Provide the [X, Y] coordinate of the cell's center where the given text is located.  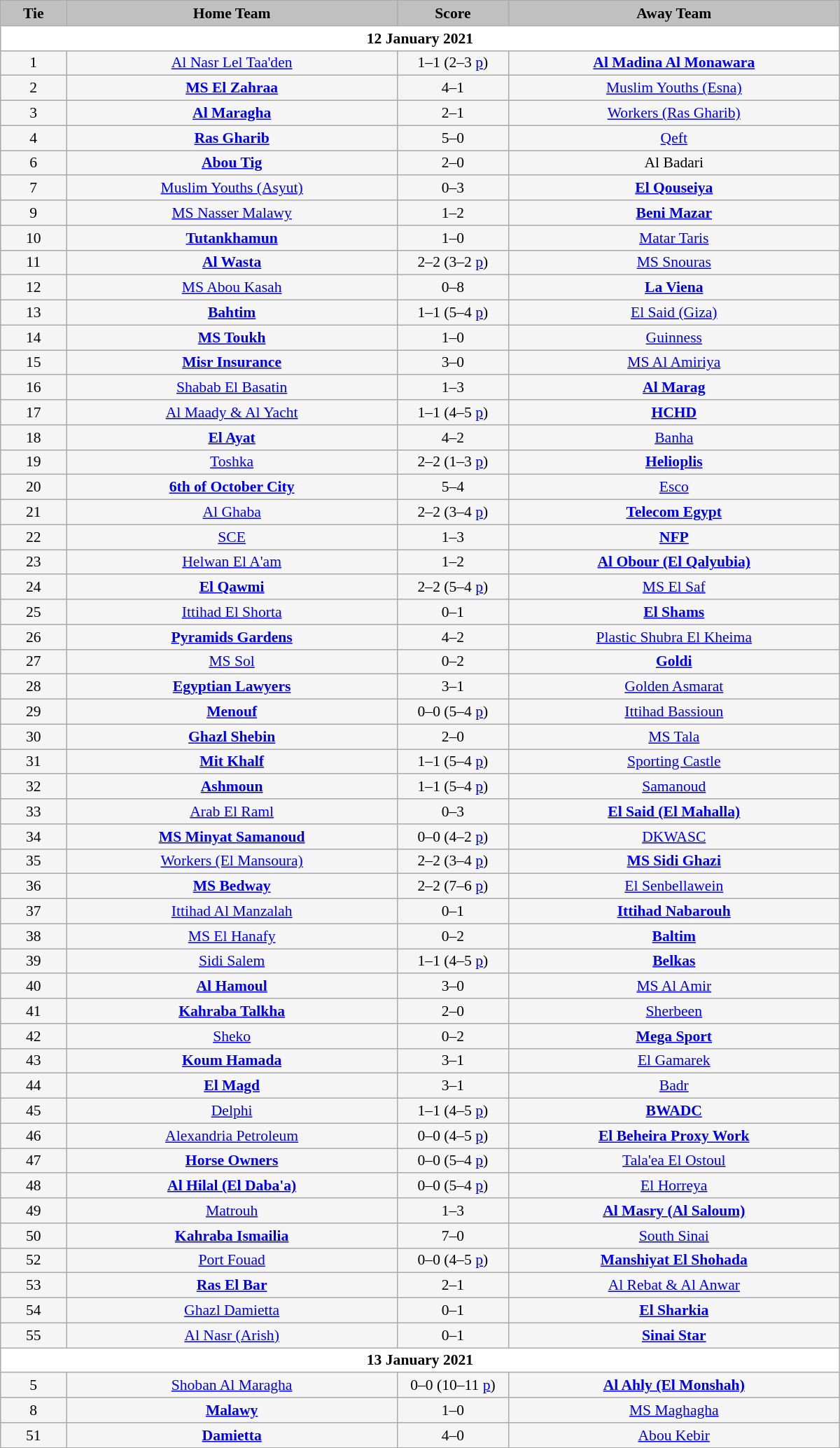
Delphi [232, 1111]
18 [34, 438]
Manshiyat El Shohada [673, 1260]
2–2 (7–6 p) [454, 886]
28 [34, 687]
MS Bedway [232, 886]
Al Rebat & Al Anwar [673, 1286]
6th of October City [232, 487]
Ittihad Nabarouh [673, 912]
40 [34, 987]
El Sharkia [673, 1311]
16 [34, 388]
20 [34, 487]
Shabab El Basatin [232, 388]
25 [34, 612]
Misr Insurance [232, 363]
Al Madina Al Monawara [673, 63]
12 January 2021 [420, 39]
31 [34, 762]
Al Hilal (El Daba'a) [232, 1186]
MS Snouras [673, 263]
Muslim Youths (Esna) [673, 88]
Ghazl Damietta [232, 1311]
Ashmoun [232, 787]
MS Minyat Samanoud [232, 837]
Egyptian Lawyers [232, 687]
17 [34, 412]
7–0 [454, 1236]
Shoban Al Maragha [232, 1386]
Al Nasr (Arish) [232, 1335]
Sheko [232, 1036]
Tala'ea El Ostoul [673, 1161]
MS Maghagha [673, 1410]
Horse Owners [232, 1161]
55 [34, 1335]
Beni Mazar [673, 213]
MS Sidi Ghazi [673, 861]
39 [34, 961]
Samanoud [673, 787]
5–0 [454, 138]
5 [34, 1386]
Badr [673, 1086]
Guinness [673, 337]
2–2 (3–2 p) [454, 263]
2–2 (5–4 p) [454, 587]
Workers (Ras Gharib) [673, 113]
54 [34, 1311]
50 [34, 1236]
Ras El Bar [232, 1286]
4–0 [454, 1435]
Workers (El Mansoura) [232, 861]
Ittihad Bassioun [673, 712]
MS El Zahraa [232, 88]
El Said (El Mahalla) [673, 812]
Port Fouad [232, 1260]
Abou Tig [232, 163]
MS Abou Kasah [232, 288]
32 [34, 787]
52 [34, 1260]
Goldi [673, 662]
Al Wasta [232, 263]
SCE [232, 537]
0–0 (10–11 p) [454, 1386]
30 [34, 737]
Golden Asmarat [673, 687]
Al Ghaba [232, 513]
53 [34, 1286]
Sinai Star [673, 1335]
El Horreya [673, 1186]
El Gamarek [673, 1061]
13 January 2021 [420, 1360]
4–1 [454, 88]
Ras Gharib [232, 138]
Bahtim [232, 313]
Al Maady & Al Yacht [232, 412]
48 [34, 1186]
Mit Khalf [232, 762]
Plastic Shubra El Kheima [673, 637]
Koum Hamada [232, 1061]
Matrouh [232, 1211]
47 [34, 1161]
36 [34, 886]
7 [34, 188]
El Senbellawein [673, 886]
Al Nasr Lel Taa'den [232, 63]
Al Masry (Al Saloum) [673, 1211]
8 [34, 1410]
0–0 (4–2 p) [454, 837]
24 [34, 587]
Arab El Raml [232, 812]
Pyramids Gardens [232, 637]
Ittihad Al Manzalah [232, 912]
51 [34, 1435]
19 [34, 462]
Esco [673, 487]
5–4 [454, 487]
El Beheira Proxy Work [673, 1136]
Kahraba Ismailia [232, 1236]
Mega Sport [673, 1036]
27 [34, 662]
BWADC [673, 1111]
El Shams [673, 612]
4 [34, 138]
Alexandria Petroleum [232, 1136]
23 [34, 562]
11 [34, 263]
22 [34, 537]
Home Team [232, 13]
6 [34, 163]
13 [34, 313]
1–1 (2–3 p) [454, 63]
DKWASC [673, 837]
44 [34, 1086]
41 [34, 1011]
Ittihad El Shorta [232, 612]
Helwan El A'am [232, 562]
10 [34, 238]
Al Marag [673, 388]
South Sinai [673, 1236]
El Qouseiya [673, 188]
El Said (Giza) [673, 313]
Telecom Egypt [673, 513]
NFP [673, 537]
Matar Taris [673, 238]
Al Ahly (El Monshah) [673, 1386]
El Ayat [232, 438]
Al Hamoul [232, 987]
Al Maragha [232, 113]
3 [34, 113]
HCHD [673, 412]
El Qawmi [232, 587]
Tie [34, 13]
35 [34, 861]
Kahraba Talkha [232, 1011]
46 [34, 1136]
Helioplis [673, 462]
Away Team [673, 13]
Malawy [232, 1410]
MS El Saf [673, 587]
MS Al Amir [673, 987]
1 [34, 63]
MS Nasser Malawy [232, 213]
Toshka [232, 462]
2 [34, 88]
42 [34, 1036]
MS El Hanafy [232, 936]
Sherbeen [673, 1011]
Sidi Salem [232, 961]
MS Toukh [232, 337]
Abou Kebir [673, 1435]
Damietta [232, 1435]
MS Al Amiriya [673, 363]
Ghazl Shebin [232, 737]
Baltim [673, 936]
15 [34, 363]
38 [34, 936]
La Viena [673, 288]
2–2 (1–3 p) [454, 462]
MS Tala [673, 737]
14 [34, 337]
Al Badari [673, 163]
Qeft [673, 138]
Banha [673, 438]
Muslim Youths (Asyut) [232, 188]
34 [34, 837]
26 [34, 637]
MS Sol [232, 662]
Tutankhamun [232, 238]
9 [34, 213]
49 [34, 1211]
21 [34, 513]
33 [34, 812]
45 [34, 1111]
Al Obour (El Qalyubia) [673, 562]
Menouf [232, 712]
Sporting Castle [673, 762]
El Magd [232, 1086]
Score [454, 13]
0–8 [454, 288]
29 [34, 712]
43 [34, 1061]
12 [34, 288]
37 [34, 912]
Belkas [673, 961]
